Locate the cell with the specified text and output its [x, y] center coordinate. 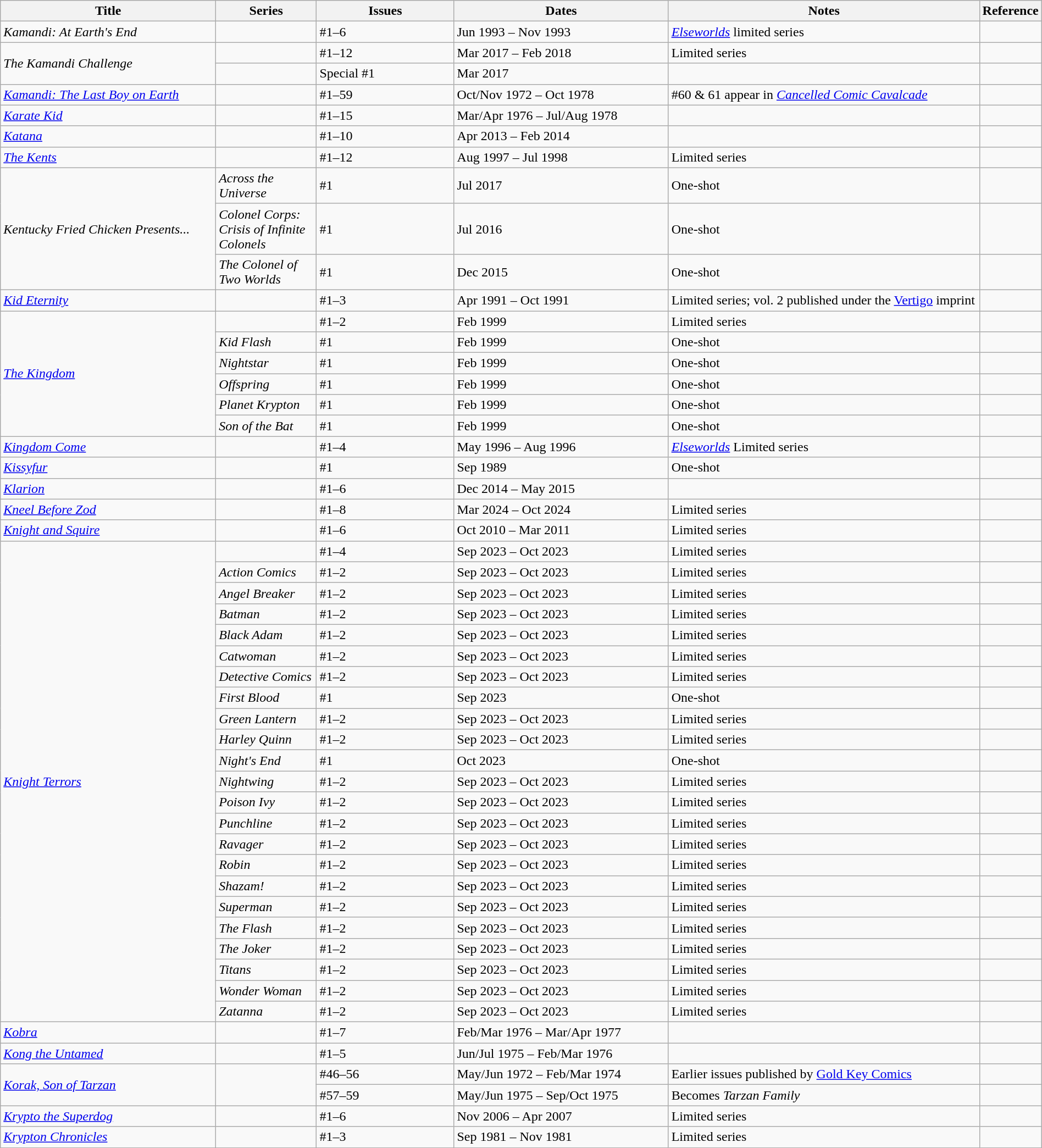
#1–5 [385, 1053]
Issues [385, 11]
Title [108, 11]
Katana [108, 136]
Jun 1993 – Nov 1993 [561, 32]
Jul 2017 [561, 186]
Limited series; vol. 2 published under the Vertigo imprint [824, 300]
Apr 2013 – Feb 2014 [561, 136]
Kissyfur [108, 468]
Offspring [266, 384]
Batman [266, 614]
The Colonel of Two Worlds [266, 271]
The Kents [108, 157]
Kamandi: At Earth's End [108, 32]
Karate Kid [108, 115]
Mar 2017 – Feb 2018 [561, 53]
Nov 2006 – Apr 2007 [561, 1116]
May 1996 – Aug 1996 [561, 447]
Nightwing [266, 781]
Mar 2017 [561, 74]
Reference [1010, 11]
Notes [824, 11]
Dec 2015 [561, 271]
Sep 2023 [561, 698]
The Kingdom [108, 374]
Zatanna [266, 1012]
Nightstar [266, 363]
Kingdom Come [108, 447]
Jun/Jul 1975 – Feb/Mar 1976 [561, 1053]
Feb/Mar 1976 – Mar/Apr 1977 [561, 1033]
Dec 2014 – May 2015 [561, 489]
#1–59 [385, 95]
Sep 1981 – Nov 1981 [561, 1137]
#1–8 [385, 509]
#1–7 [385, 1033]
Wonder Woman [266, 991]
Shazam! [266, 886]
Kid Flash [266, 342]
First Blood [266, 698]
#60 & 61 appear in Cancelled Comic Cavalcade [824, 95]
Knight Terrors [108, 781]
May/Jun 1972 – Feb/Mar 1974 [561, 1074]
Night's End [266, 761]
Jul 2016 [561, 229]
#46–56 [385, 1074]
#1–15 [385, 115]
Black Adam [266, 635]
Superman [266, 907]
Earlier issues published by Gold Key Comics [824, 1074]
Special #1 [385, 74]
Action Comics [266, 572]
Kentucky Fried Chicken Presents... [108, 229]
Poison Ivy [266, 802]
Series [266, 11]
Korak, Son of Tarzan [108, 1085]
Planet Krypton [266, 405]
Krypto the Superdog [108, 1116]
Aug 1997 – Jul 1998 [561, 157]
Sep 1989 [561, 468]
May/Jun 1975 – Sep/Oct 1975 [561, 1095]
Klarion [108, 489]
Knight and Squire [108, 530]
Kneel Before Zod [108, 509]
Apr 1991 – Oct 1991 [561, 300]
Oct 2023 [561, 761]
Kamandi: The Last Boy on Earth [108, 95]
Detective Comics [266, 677]
Elseworlds Limited series [824, 447]
#1–10 [385, 136]
Elseworlds limited series [824, 32]
Ravager [266, 844]
The Kamandi Challenge [108, 63]
Son of the Bat [266, 426]
#57–59 [385, 1095]
Dates [561, 11]
Mar/Apr 1976 – Jul/Aug 1978 [561, 115]
Robin [266, 865]
Punchline [266, 823]
Across the Universe [266, 186]
Catwoman [266, 656]
Harley Quinn [266, 740]
Becomes Tarzan Family [824, 1095]
Oct/Nov 1972 – Oct 1978 [561, 95]
Colonel Corps: Crisis of Infinite Colonels [266, 229]
Oct 2010 – Mar 2011 [561, 530]
The Joker [266, 949]
Kobra [108, 1033]
Kid Eternity [108, 300]
Krypton Chronicles [108, 1137]
Titans [266, 969]
Green Lantern [266, 719]
The Flash [266, 928]
Mar 2024 – Oct 2024 [561, 509]
Angel Breaker [266, 593]
Kong the Untamed [108, 1053]
